Capture the cell that displays the provided text and extract its (X, Y) central coordinate. 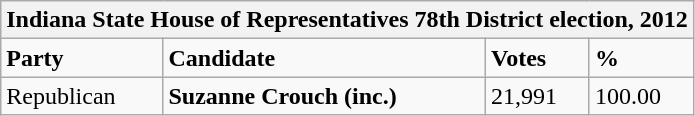
Party (82, 58)
Candidate (324, 58)
Votes (538, 58)
21,991 (538, 96)
100.00 (641, 96)
Indiana State House of Representatives 78th District election, 2012 (348, 20)
Republican (82, 96)
Suzanne Crouch (inc.) (324, 96)
% (641, 58)
